Search for the cell housing the specified text and yield its (X, Y) center coordinate. 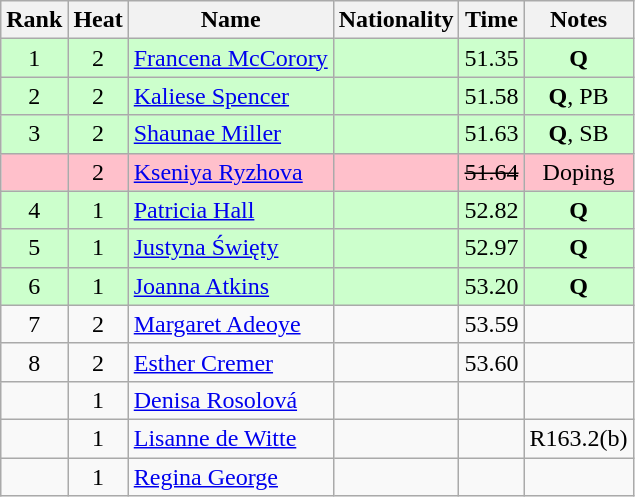
6 (34, 286)
Kseniya Ryzhova (230, 172)
51.58 (492, 96)
3 (34, 134)
Justyna Święty (230, 248)
7 (34, 324)
5 (34, 248)
52.82 (492, 210)
Francena McCorory (230, 58)
Denisa Rosolová (230, 400)
51.63 (492, 134)
Q, SB (578, 134)
Margaret Adeoye (230, 324)
Rank (34, 20)
Notes (578, 20)
Name (230, 20)
Time (492, 20)
Kaliese Spencer (230, 96)
Q, PB (578, 96)
Nationality (396, 20)
Doping (578, 172)
Patricia Hall (230, 210)
51.35 (492, 58)
53.59 (492, 324)
Shaunae Miller (230, 134)
Lisanne de Witte (230, 438)
Heat (98, 20)
4 (34, 210)
53.60 (492, 362)
Regina George (230, 477)
8 (34, 362)
52.97 (492, 248)
Esther Cremer (230, 362)
Joanna Atkins (230, 286)
R163.2(b) (578, 438)
51.64 (492, 172)
53.20 (492, 286)
